Search for the cell housing the specified text and yield its (X, Y) center coordinate. 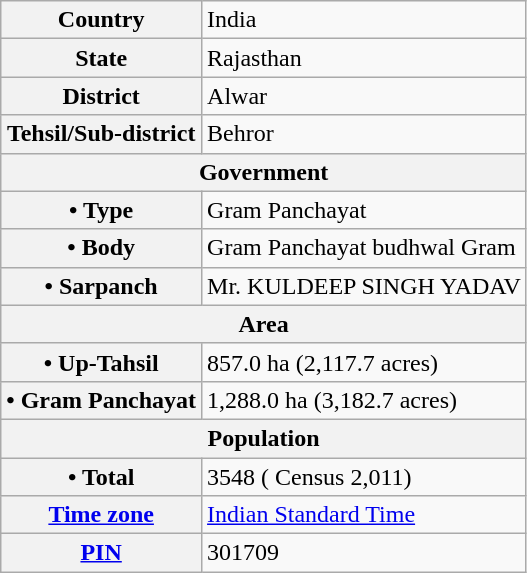
• Total (102, 477)
Tehsil/Sub-district (102, 134)
301709 (364, 553)
Alwar (364, 96)
Rajasthan (364, 58)
Indian Standard Time (364, 515)
• Body (102, 248)
Government (264, 172)
• Gram Panchayat (102, 400)
Country (102, 20)
Area (264, 324)
• Sarpanch (102, 286)
• Type (102, 210)
857.0 ha (2,117.7 acres) (364, 362)
Behror (364, 134)
Population (264, 438)
PIN (102, 553)
District (102, 96)
Gram Panchayat (364, 210)
India (364, 20)
Mr. KULDEEP SINGH YADAV (364, 286)
Gram Panchayat budhwal Gram (364, 248)
1,288.0 ha (3,182.7 acres) (364, 400)
State (102, 58)
• Up-Tahsil (102, 362)
Time zone (102, 515)
3548 ( Census 2,011) (364, 477)
